Provide the [x, y] coordinate of the cell's center where the given text is located.  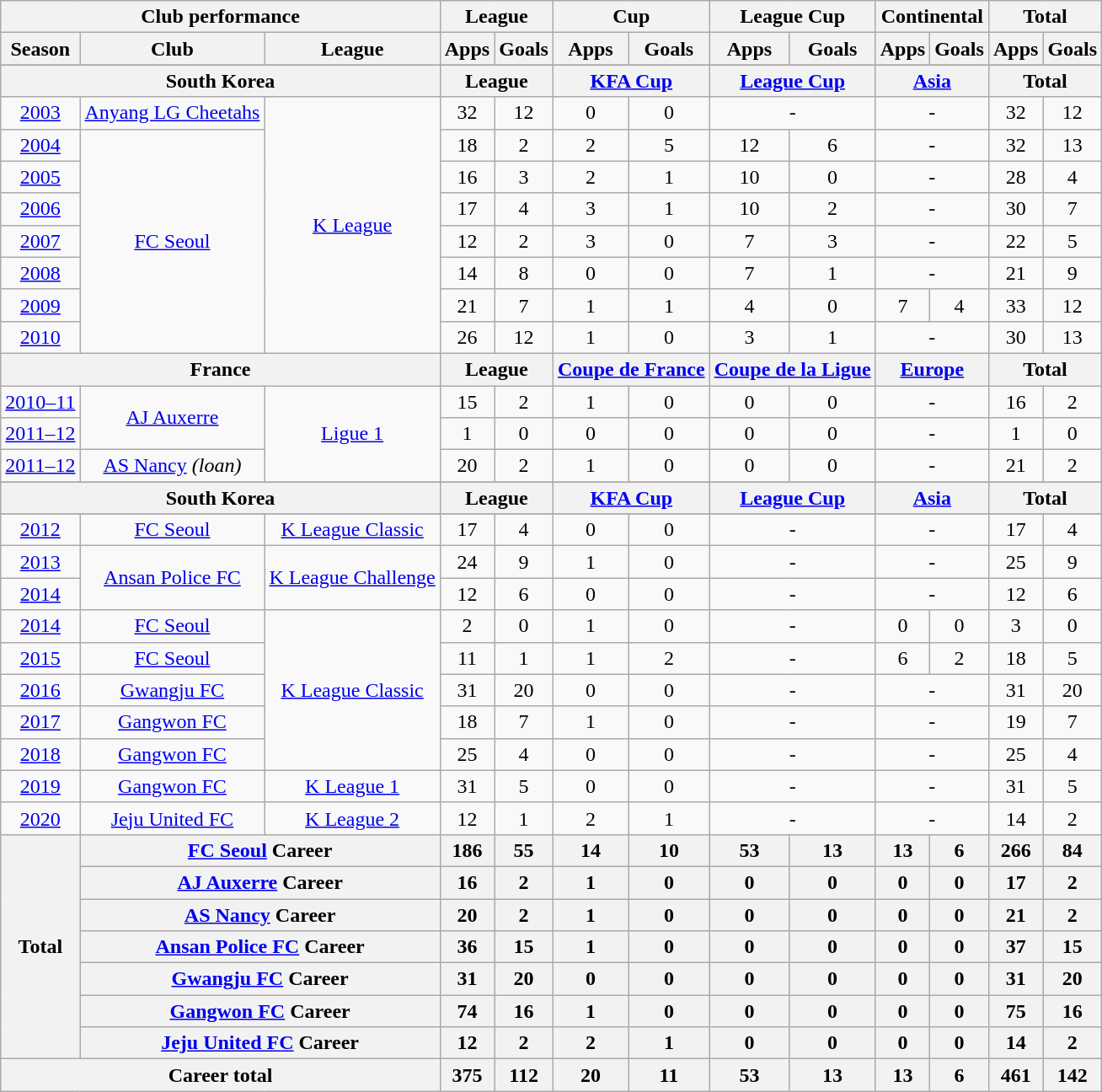
Career total [221, 1075]
2013 [40, 562]
Gwangju FC [172, 690]
FC Seoul Career [259, 850]
2007 [40, 241]
55 [524, 850]
33 [1015, 305]
Ligue 1 [352, 434]
8 [524, 273]
2019 [40, 786]
Coupe de la Ligue [792, 369]
Continental [932, 17]
K League 2 [352, 818]
2015 [40, 658]
Ansan Police FC [172, 578]
2004 [40, 145]
2010–11 [40, 402]
Gwangju FC Career [259, 979]
75 [1015, 1011]
AJ Auxerre Career [259, 882]
K League [352, 225]
Europe [932, 369]
375 [467, 1075]
2016 [40, 690]
84 [1073, 850]
22 [1015, 241]
Jeju United FC Career [259, 1043]
Gangwon FC Career [259, 1011]
26 [467, 337]
Jeju United FC [172, 818]
37 [1015, 947]
K League Challenge [352, 578]
Club [172, 49]
France [221, 369]
2006 [40, 209]
K League 1 [352, 786]
2008 [40, 273]
24 [467, 562]
Club performance [221, 17]
461 [1015, 1075]
AJ Auxerre [172, 418]
Season [40, 49]
Ansan Police FC Career [259, 947]
Coupe de France [631, 369]
Anyang LG Cheetahs [172, 113]
2010 [40, 337]
2020 [40, 818]
266 [1015, 850]
2009 [40, 305]
74 [467, 1011]
2012 [40, 530]
2017 [40, 722]
Cup [631, 17]
19 [1015, 722]
2018 [40, 754]
2005 [40, 177]
112 [524, 1075]
142 [1073, 1075]
28 [1015, 177]
2003 [40, 113]
AS Nancy (loan) [172, 466]
AS Nancy Career [259, 914]
36 [467, 947]
186 [467, 850]
